Scan for the cell matching the given text and deliver its (X, Y) coordinate at center. 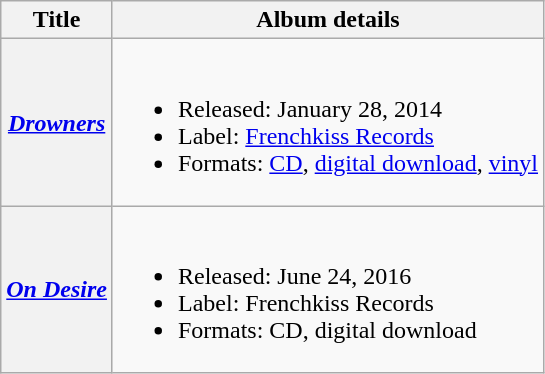
Released: January 28, 2014Label: Frenchkiss RecordsFormats: CD, digital download, vinyl (328, 122)
Title (57, 20)
Drowners (57, 122)
On Desire (57, 290)
Released: June 24, 2016Label: Frenchkiss RecordsFormats: CD, digital download (328, 290)
Album details (328, 20)
